For the text-containing cell, return its midpoint in (X, Y) coordinate format. 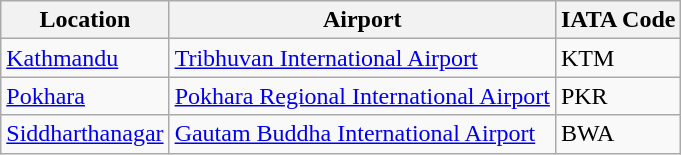
IATA Code (618, 20)
Pokhara Regional International Airport (362, 96)
PKR (618, 96)
KTM (618, 58)
Pokhara (85, 96)
Siddharthanagar (85, 134)
Gautam Buddha International Airport (362, 134)
Location (85, 20)
Kathmandu (85, 58)
BWA (618, 134)
Airport (362, 20)
Tribhuvan International Airport (362, 58)
